For the text-containing cell, return its midpoint in (x, y) coordinate format. 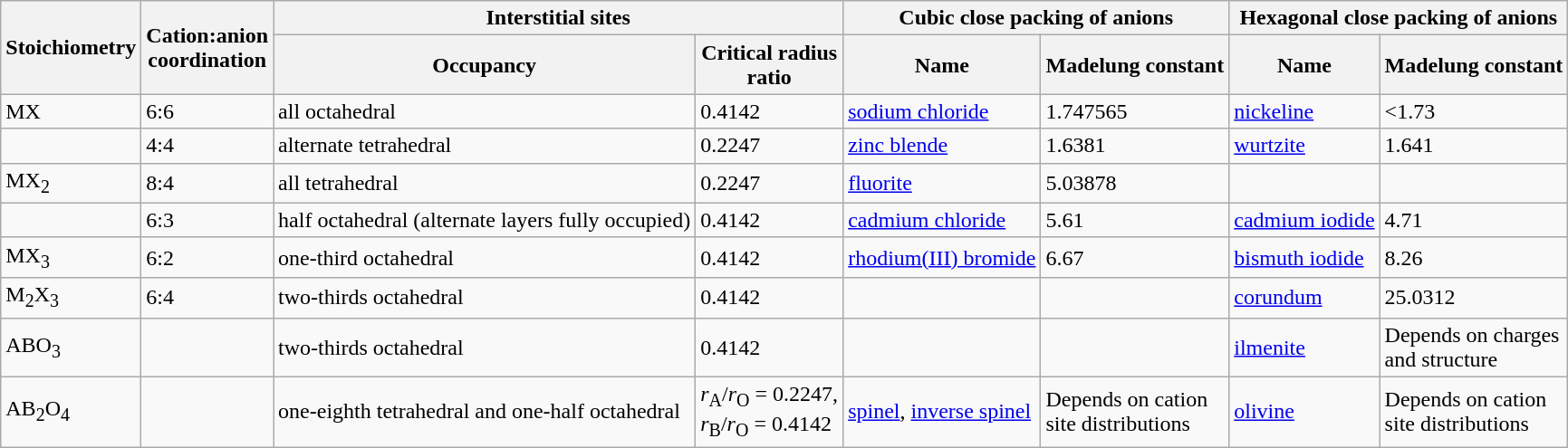
one-eighth tetrahedral and one-half octahedral (485, 412)
all tetrahedral (485, 183)
MX (71, 111)
8:4 (207, 183)
MX2 (71, 183)
cadmium iodide (1304, 220)
Occupancy (485, 65)
Critical radiusratio (770, 65)
cadmium chloride (942, 220)
6:2 (207, 257)
Cation:anioncoordination (207, 47)
AB2O4 (71, 412)
ilmenite (1304, 348)
Stoichiometry (71, 47)
zinc blende (942, 146)
6:6 (207, 111)
rA/rO = 0.2247,rB/rO = 0.4142 (770, 412)
5.61 (1135, 220)
olivine (1304, 412)
half octahedral (alternate layers fully occupied) (485, 220)
bismuth iodide (1304, 257)
8.26 (1474, 257)
wurtzite (1304, 146)
one-third octahedral (485, 257)
6.67 (1135, 257)
<1.73 (1474, 111)
6:3 (207, 220)
fluorite (942, 183)
nickeline (1304, 111)
1.6381 (1135, 146)
corundum (1304, 298)
4:4 (207, 146)
all octahedral (485, 111)
ABO3 (71, 348)
25.0312 (1474, 298)
Interstitial sites (558, 18)
M2X3 (71, 298)
spinel, inverse spinel (942, 412)
MX3 (71, 257)
alternate tetrahedral (485, 146)
Depends on chargesand structure (1474, 348)
6:4 (207, 298)
Hexagonal close packing of anions (1399, 18)
1.747565 (1135, 111)
1.641 (1474, 146)
Cubic close packing of anions (1036, 18)
rhodium(III) bromide (942, 257)
5.03878 (1135, 183)
sodium chloride (942, 111)
4.71 (1474, 220)
